Pinpoint the cell where the given text exists, returning its [x, y] midpoint coordinate. 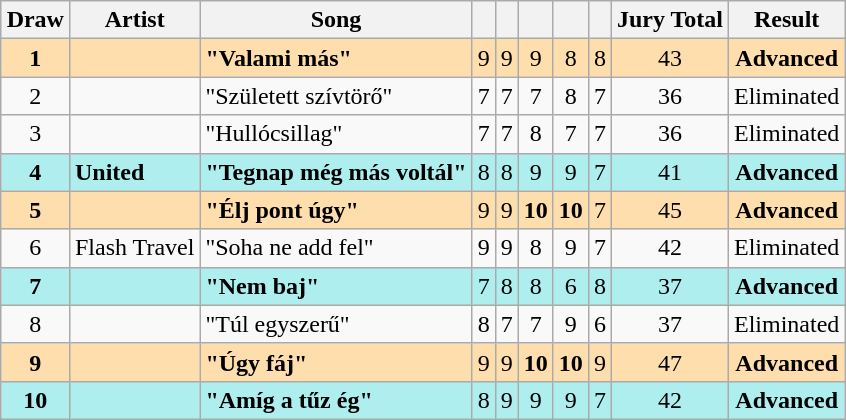
"Amíg a tűz ég" [336, 400]
47 [670, 362]
Flash Travel [134, 248]
"Úgy fáj" [336, 362]
2 [35, 96]
"Hullócsillag" [336, 134]
Jury Total [670, 20]
"Tegnap még más voltál" [336, 172]
1 [35, 58]
"Soha ne add fel" [336, 248]
United [134, 172]
5 [35, 210]
45 [670, 210]
41 [670, 172]
"Született szívtörő" [336, 96]
Song [336, 20]
"Túl egyszerű" [336, 324]
Draw [35, 20]
43 [670, 58]
"Valami más" [336, 58]
"Nem baj" [336, 286]
4 [35, 172]
Artist [134, 20]
"Élj pont úgy" [336, 210]
Result [787, 20]
3 [35, 134]
